Extract the (X, Y) coordinate from the center of the cell holding the provided text.  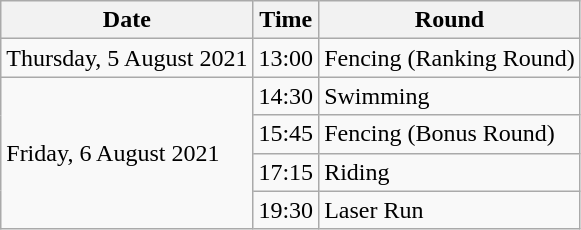
15:45 (286, 134)
14:30 (286, 96)
Riding (450, 172)
Thursday, 5 August 2021 (127, 58)
19:30 (286, 210)
13:00 (286, 58)
Round (450, 20)
Fencing (Ranking Round) (450, 58)
Date (127, 20)
Time (286, 20)
Laser Run (450, 210)
Friday, 6 August 2021 (127, 153)
Fencing (Bonus Round) (450, 134)
17:15 (286, 172)
Swimming (450, 96)
